Detect which cell encompasses the target text, then output its (X, Y) center coordinate. 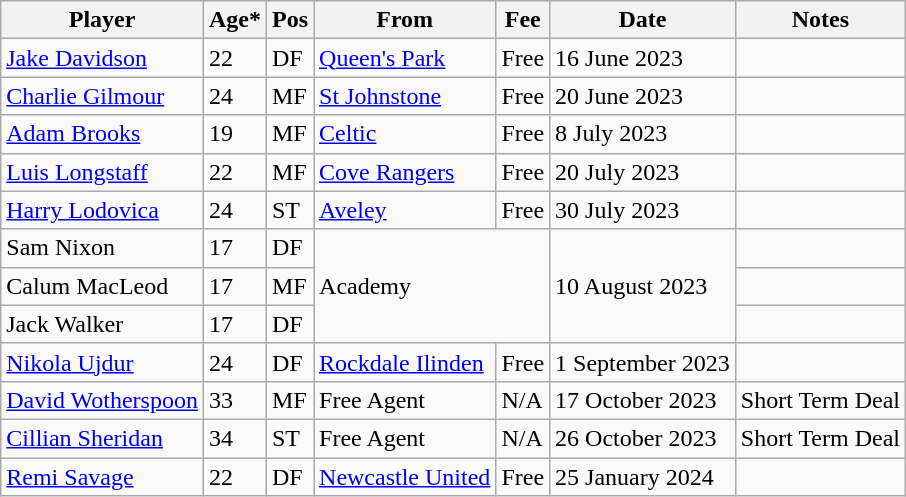
Queen's Park (405, 58)
Luis Longstaff (102, 172)
From (405, 20)
16 June 2023 (643, 58)
Cillian Sheridan (102, 438)
Nikola Ujdur (102, 362)
Jack Walker (102, 324)
Celtic (405, 134)
David Wotherspoon (102, 400)
Age* (234, 20)
Fee (523, 20)
Academy (432, 286)
Calum MacLeod (102, 286)
17 October 2023 (643, 400)
33 (234, 400)
34 (234, 438)
Rockdale Ilinden (405, 362)
Date (643, 20)
10 August 2023 (643, 286)
Harry Lodovica (102, 210)
25 January 2024 (643, 477)
Player (102, 20)
St Johnstone (405, 96)
Pos (290, 20)
Newcastle United (405, 477)
26 October 2023 (643, 438)
Adam Brooks (102, 134)
30 July 2023 (643, 210)
Cove Rangers (405, 172)
8 July 2023 (643, 134)
19 (234, 134)
1 September 2023 (643, 362)
20 July 2023 (643, 172)
Sam Nixon (102, 248)
Charlie Gilmour (102, 96)
Remi Savage (102, 477)
Aveley (405, 210)
20 June 2023 (643, 96)
Jake Davidson (102, 58)
Notes (820, 20)
